Capture the cell that displays the provided text and extract its [x, y] central coordinate. 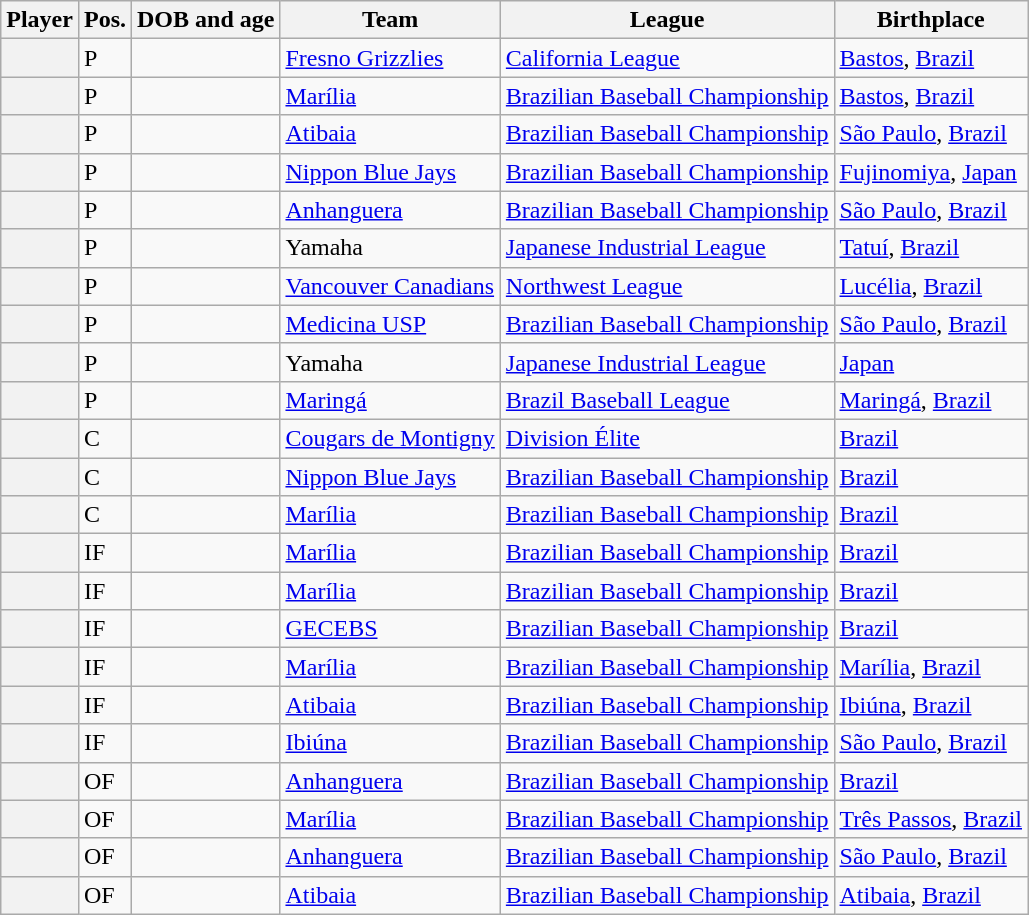
Fujinomiya, Japan [931, 172]
Player [40, 20]
Cougars de Montigny [390, 438]
GECEBS [390, 629]
Maringá [390, 400]
Ibiúna, Brazil [931, 705]
Três Passos, Brazil [931, 819]
Brazil Baseball League [667, 400]
Ibiúna [390, 743]
DOB and age [206, 20]
Atibaia, Brazil [931, 895]
Maringá, Brazil [931, 400]
League [667, 20]
Tatuí, Brazil [931, 248]
Lucélia, Brazil [931, 286]
Vancouver Canadians [390, 286]
Fresno Grizzlies [390, 58]
Birthplace [931, 20]
Marília, Brazil [931, 667]
Northwest League [667, 286]
Japan [931, 362]
Division Élite [667, 438]
California League [667, 58]
Pos. [104, 20]
Team [390, 20]
Medicina USP [390, 324]
